Locate the cell with the specified text and output its [x, y] center coordinate. 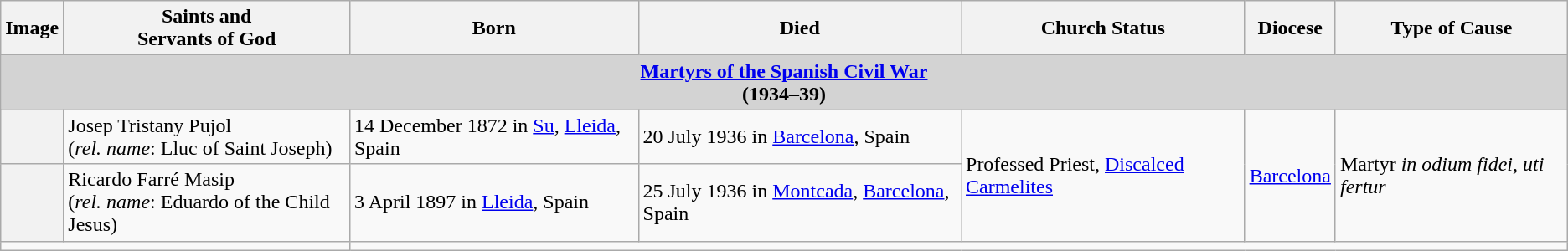
Image [32, 28]
Martyr in odium fidei, uti fertur [1451, 176]
Professed Priest, Discalced Carmelites [1104, 176]
Josep Tristany Pujol (rel. name: Lluc of Saint Joseph) [207, 137]
Barcelona [1290, 176]
Died [800, 28]
Type of Cause [1451, 28]
Saints andServants of God [207, 28]
Diocese [1290, 28]
Born [494, 28]
20 July 1936 in Barcelona, Spain [800, 137]
Church Status [1104, 28]
14 December 1872 in Su, Lleida, Spain [494, 137]
25 July 1936 in Montcada, Barcelona, Spain [800, 202]
3 April 1897 in Lleida, Spain [494, 202]
Martyrs of the Spanish Civil War (1934–39) [784, 82]
Ricardo Farré Masip (rel. name: Eduardo of the Child Jesus) [207, 202]
